Pinpoint the cell where the given text exists, returning its [x, y] midpoint coordinate. 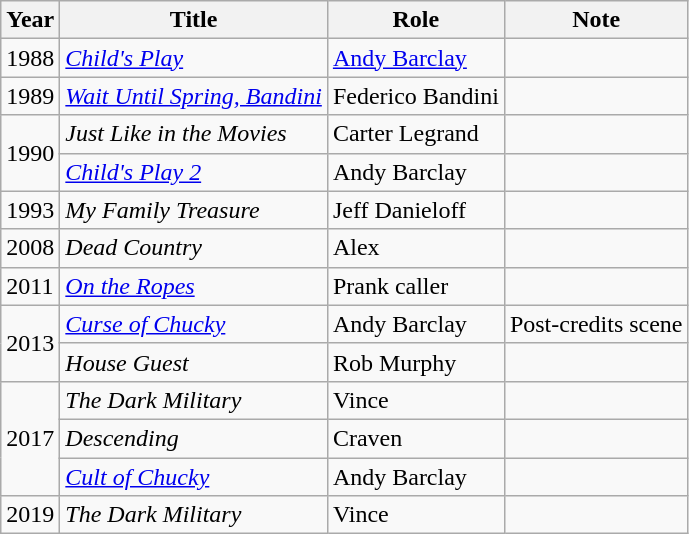
1989 [30, 96]
2017 [30, 438]
Alex [416, 248]
Wait Until Spring, Bandini [194, 96]
Descending [194, 438]
Note [596, 20]
Title [194, 20]
Cult of Chucky [194, 477]
House Guest [194, 362]
Child's Play 2 [194, 172]
Federico Bandini [416, 96]
1993 [30, 210]
Jeff Danieloff [416, 210]
Dead Country [194, 248]
Prank caller [416, 286]
Post-credits scene [596, 324]
1988 [30, 58]
Child's Play [194, 58]
Carter Legrand [416, 134]
Role [416, 20]
1990 [30, 153]
Year [30, 20]
My Family Treasure [194, 210]
2008 [30, 248]
Rob Murphy [416, 362]
Just Like in the Movies [194, 134]
2013 [30, 343]
2019 [30, 515]
On the Ropes [194, 286]
Curse of Chucky [194, 324]
2011 [30, 286]
Craven [416, 438]
